Detect which cell encompasses the target text, then output its [x, y] center coordinate. 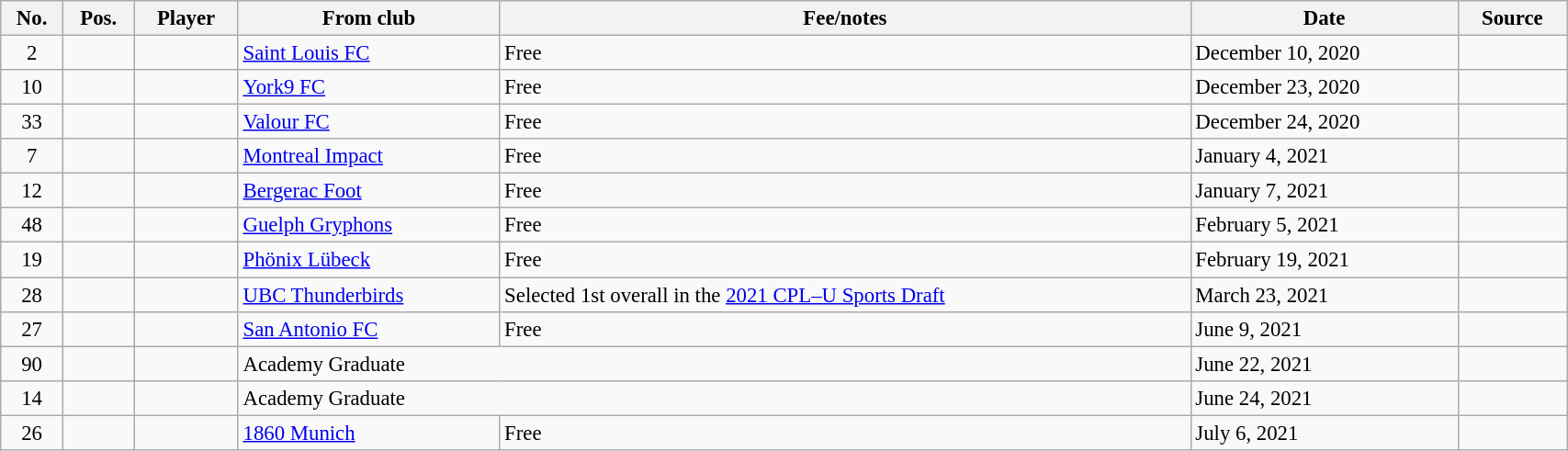
From club [369, 18]
Phönix Lübeck [369, 260]
Saint Louis FC [369, 53]
San Antonio FC [369, 329]
January 4, 2021 [1325, 156]
June 9, 2021 [1325, 329]
90 [32, 364]
Source [1512, 18]
2 [32, 53]
14 [32, 398]
February 5, 2021 [1325, 225]
June 22, 2021 [1325, 364]
26 [32, 433]
10 [32, 87]
July 6, 2021 [1325, 433]
June 24, 2021 [1325, 398]
Player [186, 18]
33 [32, 122]
February 19, 2021 [1325, 260]
Valour FC [369, 122]
York9 FC [369, 87]
Montreal Impact [369, 156]
48 [32, 225]
January 7, 2021 [1325, 191]
Selected 1st overall in the 2021 CPL–U Sports Draft [845, 295]
UBC Thunderbirds [369, 295]
7 [32, 156]
March 23, 2021 [1325, 295]
December 24, 2020 [1325, 122]
1860 Munich [369, 433]
Fee/notes [845, 18]
Guelph Gryphons [369, 225]
28 [32, 295]
Date [1325, 18]
12 [32, 191]
Pos. [97, 18]
No. [32, 18]
December 23, 2020 [1325, 87]
December 10, 2020 [1325, 53]
19 [32, 260]
27 [32, 329]
Bergerac Foot [369, 191]
